Detect which cell encompasses the target text, then output its [X, Y] center coordinate. 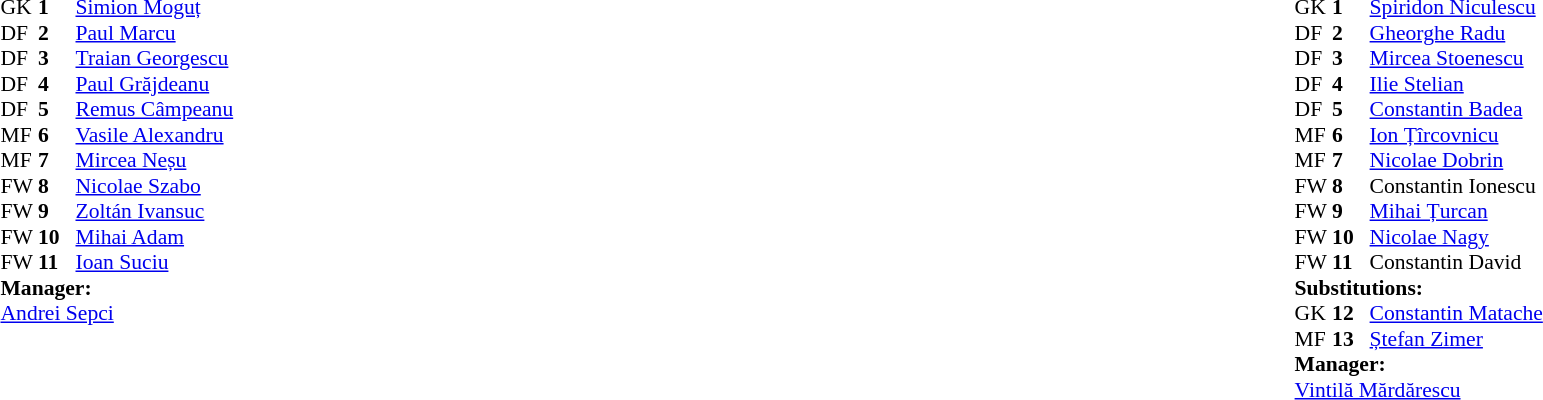
Andrei Sepci [116, 313]
Mircea Stoenescu [1456, 59]
Ioan Suciu [155, 263]
Constantin David [1456, 263]
12 [1351, 313]
Ilie Stelian [1456, 84]
Zoltán Ivansuc [155, 211]
GK [1314, 313]
Nicolae Dobrin [1456, 161]
Paul Grăjdeanu [155, 84]
Mircea Neșu [155, 161]
Gheorghe Radu [1456, 33]
Vasile Alexandru [155, 135]
Constantin Matache [1456, 313]
Paul Marcu [155, 33]
Ștefan Zimer [1456, 339]
Nicolae Nagy [1456, 237]
Substitutions: [1419, 288]
Traian Georgescu [155, 59]
Constantin Ionescu [1456, 186]
13 [1351, 339]
Mihai Adam [155, 237]
Ion Țîrcovnicu [1456, 135]
Mihai Țurcan [1456, 211]
Nicolae Szabo [155, 186]
Constantin Badea [1456, 109]
Remus Câmpeanu [155, 109]
